Detect which cell encompasses the target text, then output its (x, y) center coordinate. 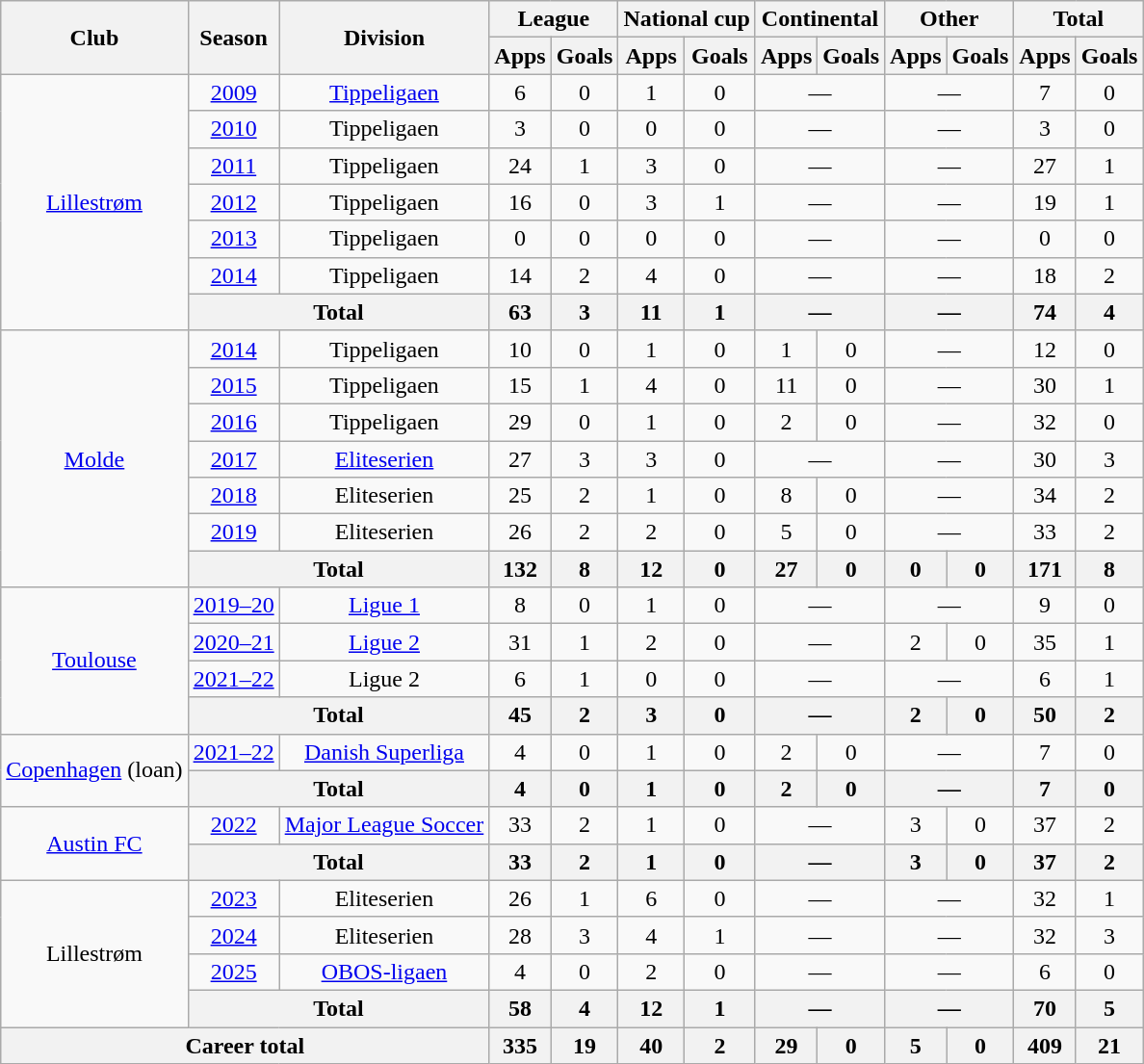
9 (1045, 606)
OBOS-ligaen (384, 972)
40 (651, 1045)
Austin FC (94, 843)
Season (233, 38)
2011 (233, 166)
10 (520, 349)
28 (520, 935)
2024 (233, 935)
50 (1045, 715)
25 (520, 496)
Club (94, 38)
24 (520, 166)
14 (520, 275)
2022 (233, 825)
21 (1109, 1045)
16 (520, 202)
2023 (233, 898)
Division (384, 38)
2016 (233, 422)
Career total (245, 1045)
2012 (233, 202)
2018 (233, 496)
Ligue 1 (384, 606)
Danish Superliga (384, 752)
Molde (94, 458)
Copenhagen (loan) (94, 770)
171 (1045, 569)
Continental (819, 19)
Toulouse (94, 661)
31 (520, 642)
58 (520, 1008)
2009 (233, 92)
335 (520, 1045)
132 (520, 569)
34 (1045, 496)
2017 (233, 459)
15 (520, 385)
74 (1045, 312)
18 (1045, 275)
2019 (233, 532)
35 (1045, 642)
National cup (687, 19)
63 (520, 312)
409 (1045, 1045)
Major League Soccer (384, 825)
70 (1045, 1008)
2013 (233, 239)
Other (949, 19)
45 (520, 715)
2025 (233, 972)
2010 (233, 129)
2015 (233, 385)
2019–20 (233, 606)
League (554, 19)
2020–21 (233, 642)
